Provide the (X, Y) coordinate of the cell's center where the given text is located.  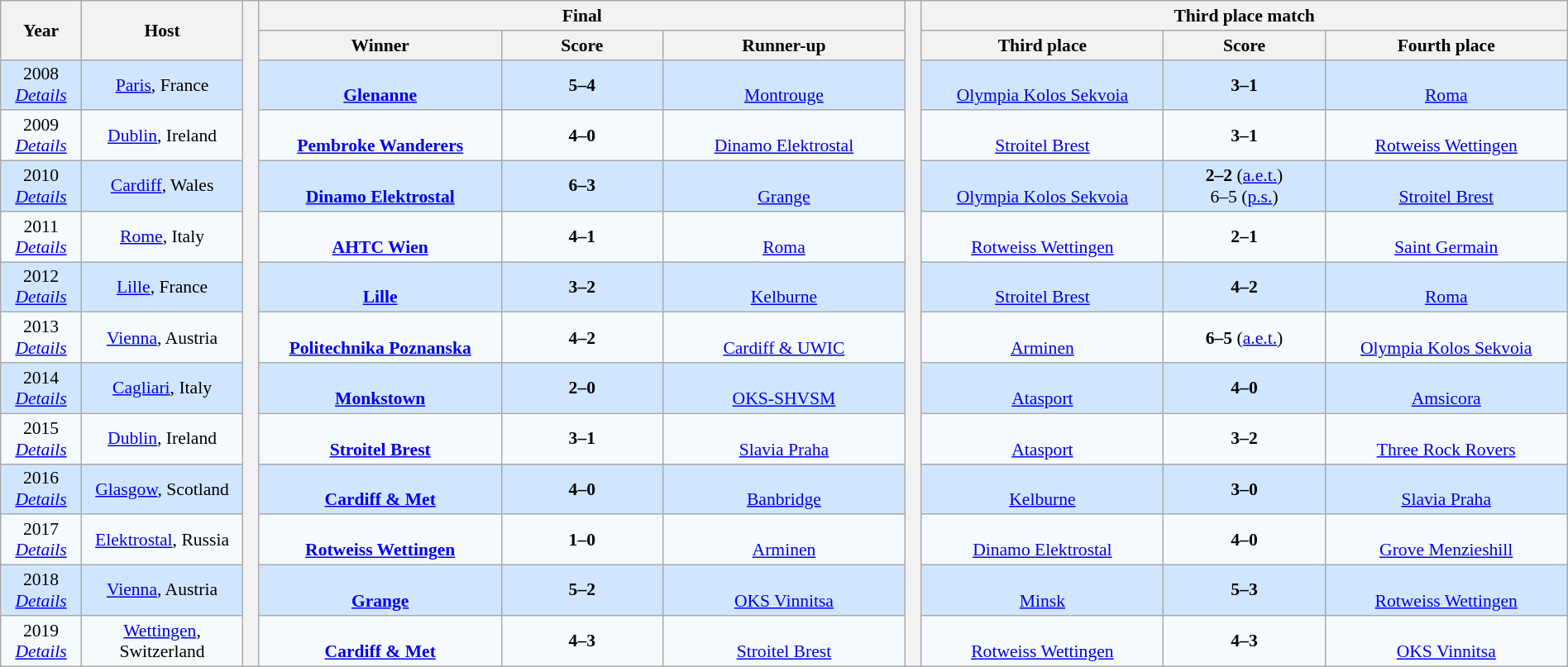
3–0 (1244, 489)
Saint Germain (1446, 236)
6–5 (a.e.t.) (1244, 337)
Year (41, 30)
2–1 (1244, 236)
Banbridge (784, 489)
2013Details (41, 337)
2009Details (41, 136)
Winner (380, 45)
Runner-up (784, 45)
Third place match (1244, 16)
5–3 (1244, 590)
1–0 (582, 541)
2018Details (41, 590)
Fourth place (1446, 45)
Cardiff & UWIC (784, 337)
Minsk (1042, 590)
Glenanne (380, 84)
6–3 (582, 187)
2019Details (41, 641)
2015Details (41, 438)
Wettingen, Switzerland (162, 641)
Cagliari, Italy (162, 388)
Three Rock Rovers (1446, 438)
2010Details (41, 187)
Third place (1042, 45)
5–2 (582, 590)
2011Details (41, 236)
2008Details (41, 84)
Lille, France (162, 288)
Elektrostal, Russia (162, 541)
Final (582, 16)
2–2 (a.e.t.)6–5 (p.s.) (1244, 187)
Host (162, 30)
Rome, Italy (162, 236)
Paris, France (162, 84)
Lille (380, 288)
AHTC Wien (380, 236)
2016Details (41, 489)
Grove Menzieshill (1446, 541)
Amsicora (1446, 388)
2–0 (582, 388)
2012Details (41, 288)
Glasgow, Scotland (162, 489)
Pembroke Wanderers (380, 136)
Montrouge (784, 84)
2014Details (41, 388)
OKS-SHVSM (784, 388)
Politechnika Poznanska (380, 337)
Cardiff, Wales (162, 187)
2017Details (41, 541)
4–1 (582, 236)
5–4 (582, 84)
Monkstown (380, 388)
